Pinpoint the cell where the given text exists, returning its [X, Y] midpoint coordinate. 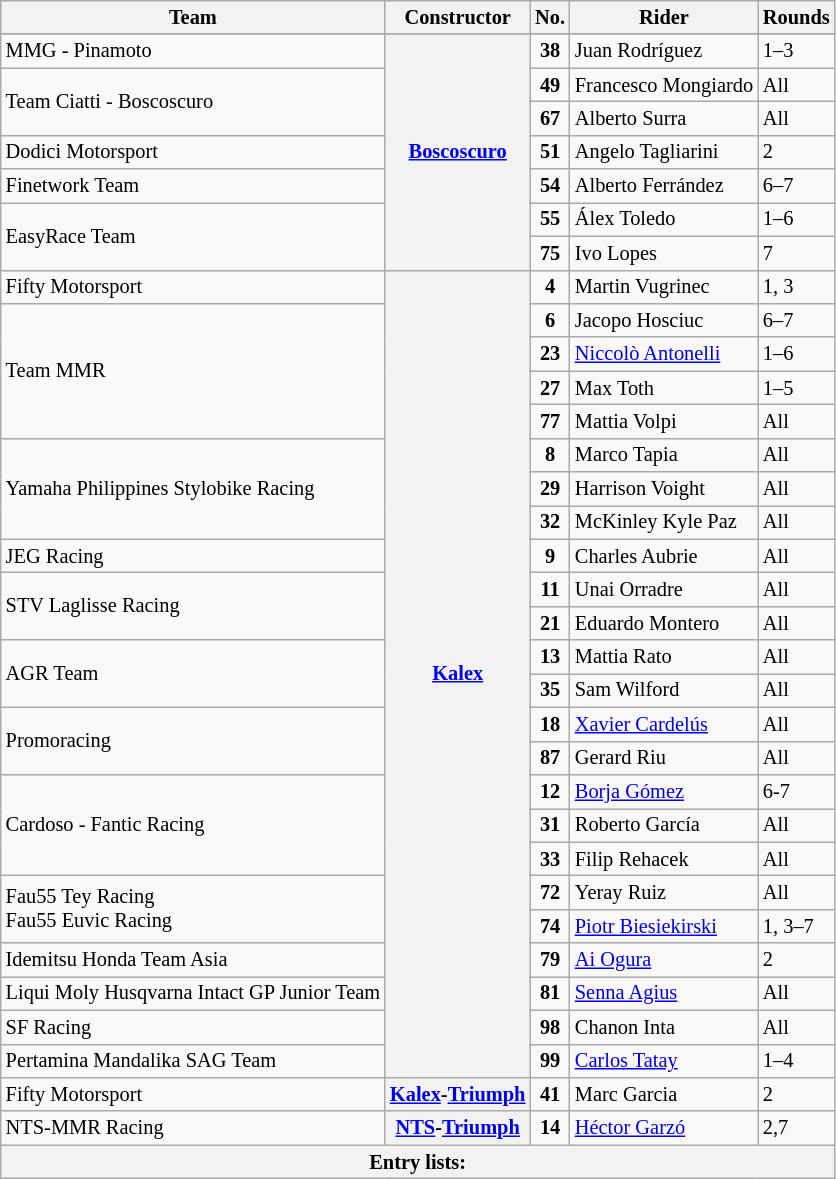
Charles Aubrie [664, 556]
Finetwork Team [193, 186]
Team [193, 17]
Xavier Cardelús [664, 724]
Ai Ogura [664, 960]
Héctor Garzó [664, 1128]
18 [550, 724]
Piotr Biesiekirski [664, 926]
Marco Tapia [664, 455]
79 [550, 960]
Dodici Motorsport [193, 152]
Rounds [796, 17]
Roberto García [664, 825]
Ivo Lopes [664, 253]
EasyRace Team [193, 236]
54 [550, 186]
49 [550, 85]
33 [550, 859]
Yeray Ruiz [664, 892]
Constructor [458, 17]
Borja Gómez [664, 791]
Chanon Inta [664, 1027]
Jacopo Hosciuc [664, 320]
Senna Agius [664, 993]
AGR Team [193, 674]
NTS-MMR Racing [193, 1128]
13 [550, 657]
11 [550, 589]
NTS-Triumph [458, 1128]
6-7 [796, 791]
27 [550, 388]
2,7 [796, 1128]
Max Toth [664, 388]
23 [550, 354]
Angelo Tagliarini [664, 152]
81 [550, 993]
1–5 [796, 388]
Martin Vugrinec [664, 287]
Juan Rodríguez [664, 51]
Kalex-Triumph [458, 1094]
JEG Racing [193, 556]
Alberto Ferrández [664, 186]
41 [550, 1094]
SF Racing [193, 1027]
32 [550, 522]
99 [550, 1061]
Kalex [458, 674]
Carlos Tatay [664, 1061]
7 [796, 253]
Eduardo Montero [664, 623]
MMG - Pinamoto [193, 51]
Promoracing [193, 740]
Alberto Surra [664, 118]
6 [550, 320]
Marc Garcia [664, 1094]
1, 3 [796, 287]
No. [550, 17]
Mattia Volpi [664, 421]
1–3 [796, 51]
12 [550, 791]
Álex Toledo [664, 219]
Boscoscuro [458, 152]
Cardoso - Fantic Racing [193, 824]
Filip Rehacek [664, 859]
1, 3–7 [796, 926]
77 [550, 421]
Unai Orradre [664, 589]
Mattia Rato [664, 657]
8 [550, 455]
29 [550, 489]
McKinley Kyle Paz [664, 522]
4 [550, 287]
Fau55 Tey Racing Fau55 Euvic Racing [193, 908]
Idemitsu Honda Team Asia [193, 960]
Liqui Moly Husqvarna Intact GP Junior Team [193, 993]
87 [550, 758]
72 [550, 892]
38 [550, 51]
Pertamina Mandalika SAG Team [193, 1061]
1–4 [796, 1061]
Team MMR [193, 370]
14 [550, 1128]
Harrison Voight [664, 489]
21 [550, 623]
Sam Wilford [664, 690]
67 [550, 118]
Team Ciatti - Boscoscuro [193, 102]
55 [550, 219]
51 [550, 152]
74 [550, 926]
75 [550, 253]
STV Laglisse Racing [193, 606]
9 [550, 556]
98 [550, 1027]
35 [550, 690]
Gerard Riu [664, 758]
Yamaha Philippines Stylobike Racing [193, 488]
31 [550, 825]
Entry lists: [418, 1162]
Rider [664, 17]
Francesco Mongiardo [664, 85]
Niccolò Antonelli [664, 354]
